Output the [x, y] coordinate of the center of the cell containing the given text.  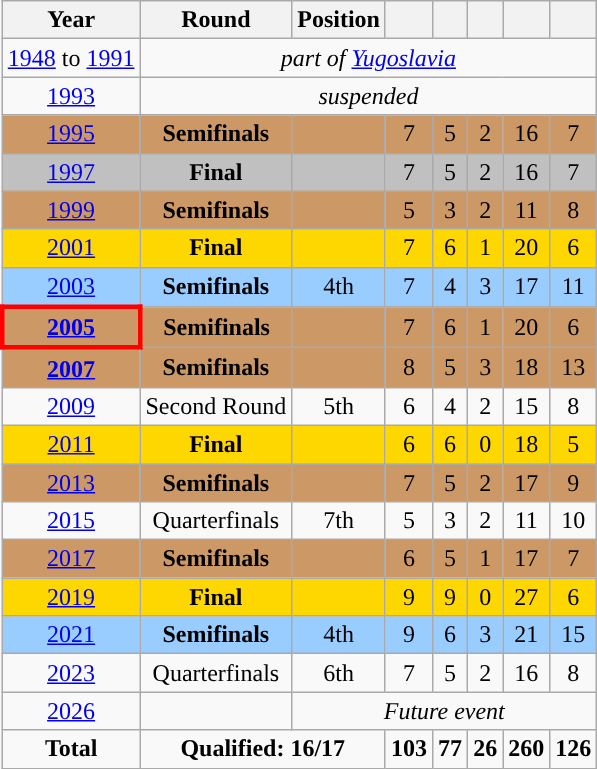
1993 [71, 96]
1948 to 1991 [71, 58]
2003 [71, 287]
6th [339, 673]
2015 [71, 521]
13 [574, 368]
Round [216, 20]
10 [574, 521]
Year [71, 20]
26 [486, 749]
Total [71, 749]
2017 [71, 559]
1999 [71, 210]
77 [450, 749]
2023 [71, 673]
21 [526, 635]
Second Round [216, 406]
suspended [368, 96]
part of Yugoslavia [368, 58]
2026 [71, 711]
7th [339, 521]
2021 [71, 635]
260 [526, 749]
2005 [71, 328]
2007 [71, 368]
Future event [444, 711]
1995 [71, 134]
27 [526, 597]
2011 [71, 444]
1997 [71, 172]
5th [339, 406]
2013 [71, 483]
126 [574, 749]
2001 [71, 248]
2009 [71, 406]
Position [339, 20]
2019 [71, 597]
103 [408, 749]
Qualified: 16/17 [262, 749]
